Scan for the cell matching the given text and deliver its (X, Y) coordinate at center. 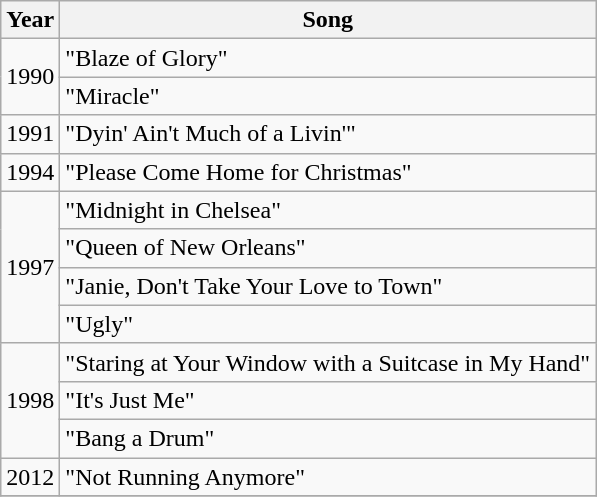
"Queen of New Orleans" (328, 248)
2012 (30, 477)
"Midnight in Chelsea" (328, 210)
Song (328, 20)
"Janie, Don't Take Your Love to Town" (328, 286)
Year (30, 20)
"Bang a Drum" (328, 438)
1998 (30, 400)
"Miracle" (328, 96)
"Not Running Anymore" (328, 477)
"Blaze of Glory" (328, 58)
"Please Come Home for Christmas" (328, 172)
"Staring at Your Window with a Suitcase in My Hand" (328, 362)
"Ugly" (328, 324)
1997 (30, 267)
"It's Just Me" (328, 400)
1990 (30, 77)
"Dyin' Ain't Much of a Livin'" (328, 134)
1994 (30, 172)
1991 (30, 134)
